Detect which cell encompasses the target text, then output its [X, Y] center coordinate. 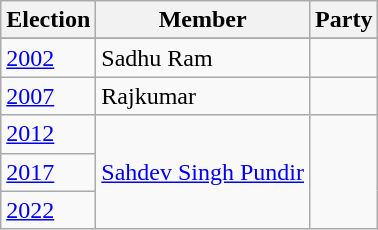
2007 [48, 96]
Election [48, 20]
Member [203, 20]
2017 [48, 172]
Sadhu Ram [203, 58]
Rajkumar [203, 96]
2022 [48, 210]
Sahdev Singh Pundir [203, 172]
Party [344, 20]
2002 [48, 58]
2012 [48, 134]
